Pinpoint the cell where the given text exists, returning its (X, Y) midpoint coordinate. 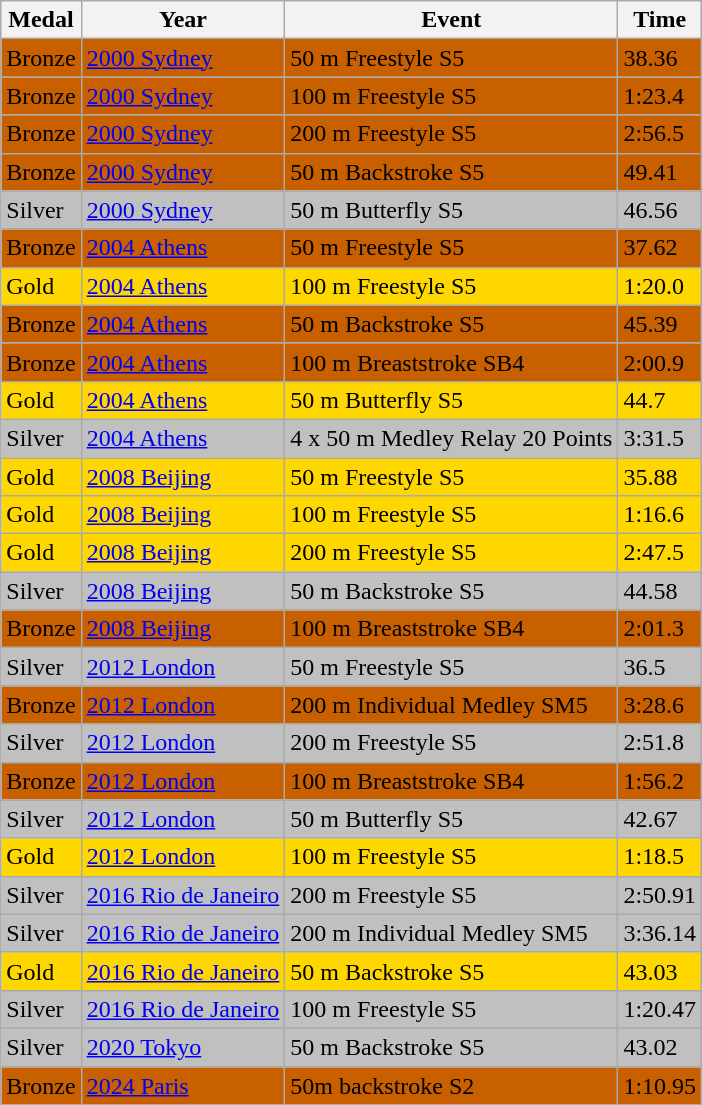
2:00.9 (660, 362)
1:23.4 (660, 96)
35.88 (660, 477)
46.56 (660, 210)
1:56.2 (660, 781)
2020 Tokyo (183, 1047)
1:18.5 (660, 857)
2024 Paris (183, 1085)
38.36 (660, 58)
49.41 (660, 172)
45.39 (660, 324)
Medal (41, 20)
Event (452, 20)
2:56.5 (660, 134)
1:20.0 (660, 286)
42.67 (660, 819)
4 x 50 m Medley Relay 20 Points (452, 438)
1:10.95 (660, 1085)
3:31.5 (660, 438)
43.02 (660, 1047)
44.58 (660, 591)
Time (660, 20)
2:01.3 (660, 629)
2:50.91 (660, 895)
50m backstroke S2 (452, 1085)
2:51.8 (660, 743)
1:20.47 (660, 1009)
2:47.5 (660, 553)
37.62 (660, 248)
44.7 (660, 400)
1:16.6 (660, 515)
3:28.6 (660, 705)
36.5 (660, 667)
43.03 (660, 971)
Year (183, 20)
3:36.14 (660, 933)
